For the text-containing cell, return its midpoint in [X, Y] coordinate format. 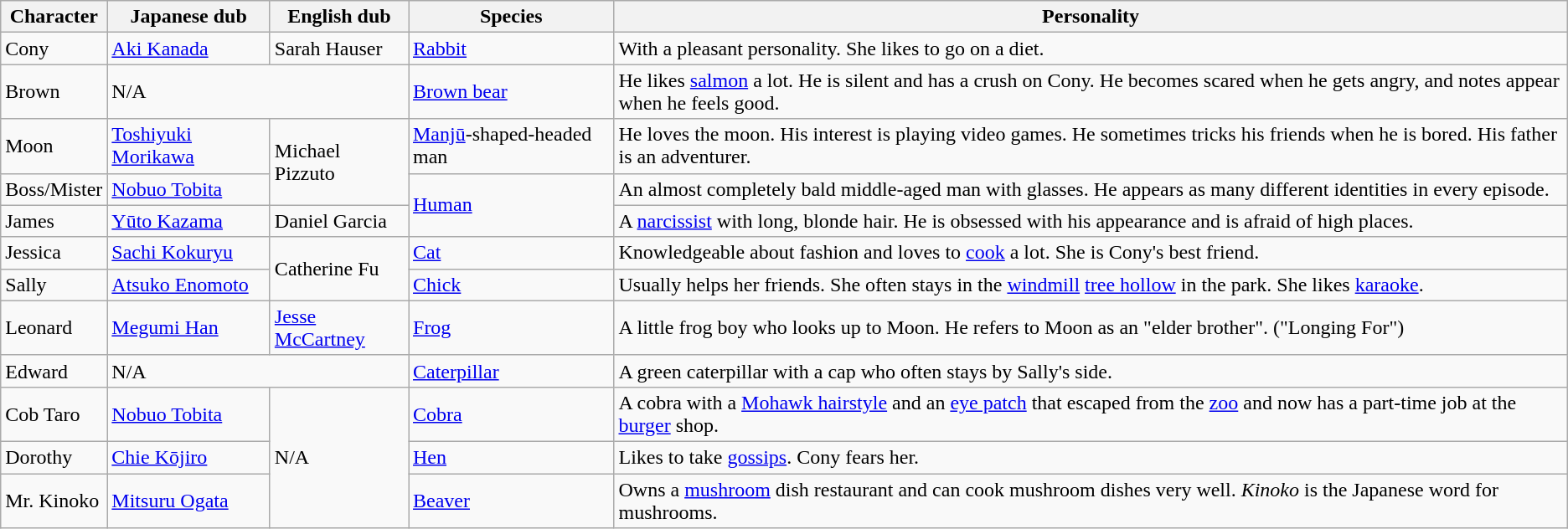
Boss/Mister [54, 189]
Caterpillar [511, 371]
Cobra [511, 413]
Yūto Kazama [189, 221]
Daniel Garcia [338, 221]
Toshiyuki Morikawa [189, 146]
Edward [54, 371]
Likes to take gossips. Cony fears her. [1091, 457]
Brown [54, 92]
Sachi Kokuryu [189, 253]
Sarah Hauser [338, 49]
Japanese dub [189, 17]
Character [54, 17]
Dorothy [54, 457]
Megumi Han [189, 328]
Beaver [511, 501]
Moon [54, 146]
Knowledgeable about fashion and loves to cook a lot. She is Cony's best friend. [1091, 253]
James [54, 221]
An almost completely bald middle-aged man with glasses. He appears as many different identities in every episode. [1091, 189]
Sally [54, 285]
Usually helps her friends. She often stays in the windmill tree hollow in the park. She likes karaoke. [1091, 285]
Michael Pizzuto [338, 162]
Manjū-shaped-headed man [511, 146]
Rabbit [511, 49]
Cob Taro [54, 413]
Chick [511, 285]
With a pleasant personality. She likes to go on a diet. [1091, 49]
Human [511, 205]
Leonard [54, 328]
A green caterpillar with a cap who often stays by Sally's side. [1091, 371]
A cobra with a Mohawk hairstyle and an eye patch that escaped from the zoo and now has a part-time job at the burger shop. [1091, 413]
Cony [54, 49]
Hen [511, 457]
Jessica [54, 253]
A narcissist with long, blonde hair. He is obsessed with his appearance and is afraid of high places. [1091, 221]
Jesse McCartney [338, 328]
Chie Kōjiro [189, 457]
Personality [1091, 17]
He loves the moon. His interest is playing video games. He sometimes tricks his friends when he is bored. His father is an adventurer. [1091, 146]
Owns a mushroom dish restaurant and can cook mushroom dishes very well. Kinoko is the Japanese word for mushrooms. [1091, 501]
Cat [511, 253]
A little frog boy who looks up to Moon. He refers to Moon as an "elder brother". ("Longing For") [1091, 328]
Species [511, 17]
Mr. Kinoko [54, 501]
Mitsuru Ogata [189, 501]
Atsuko Enomoto [189, 285]
Brown bear [511, 92]
English dub [338, 17]
Frog [511, 328]
Aki Kanada [189, 49]
Catherine Fu [338, 269]
He likes salmon a lot. He is silent and has a crush on Cony. He becomes scared when he gets angry, and notes appear when he feels good. [1091, 92]
